Return the [x, y] coordinate for the center point of the cell that contains the specified text.  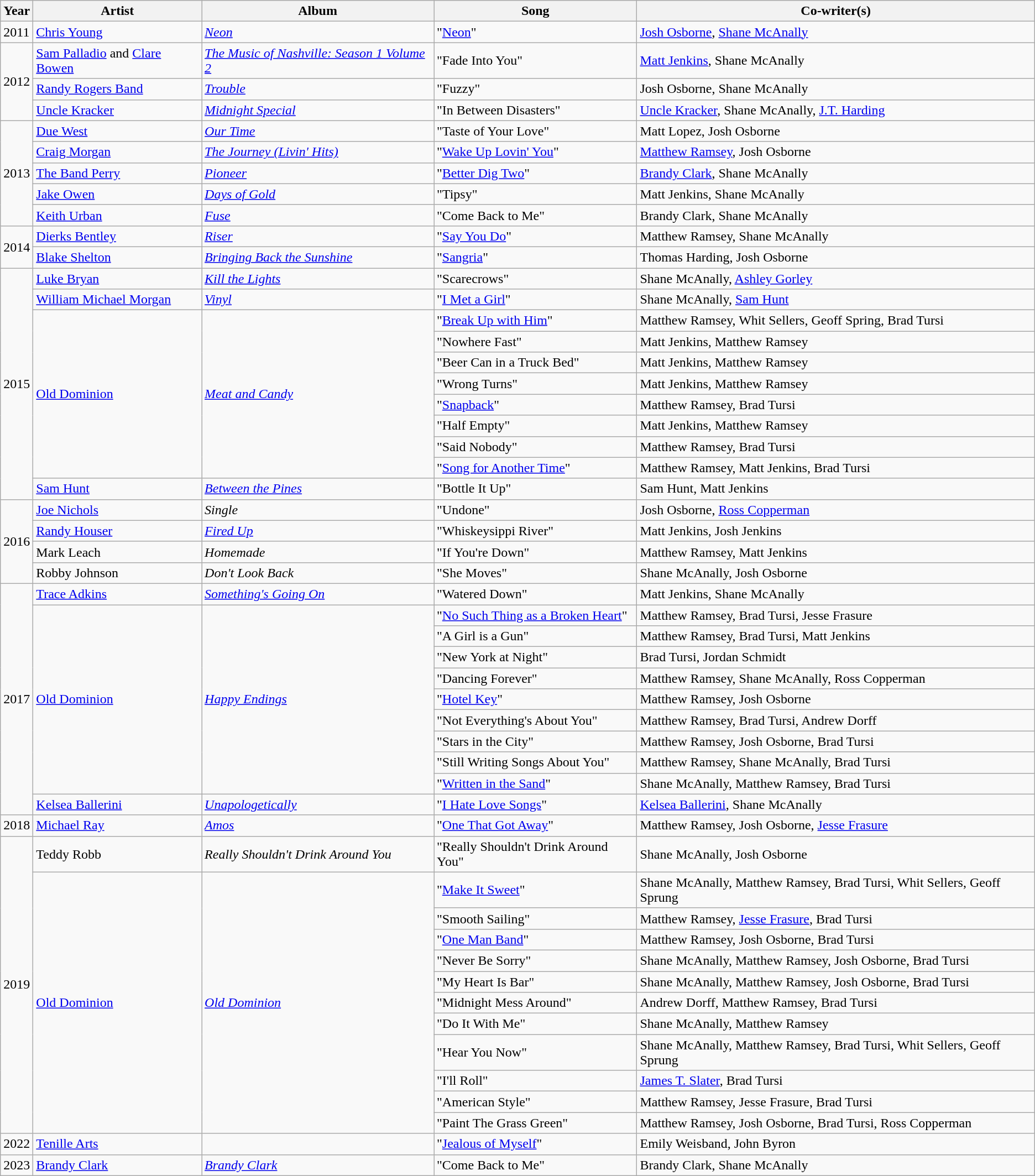
"Bottle It Up" [535, 489]
William Michael Morgan [117, 300]
2018 [17, 825]
"Smooth Sailing" [535, 918]
"I Hate Love Songs" [535, 804]
The Band Perry [117, 173]
Tenille Arts [117, 1144]
Matthew Ramsey, Josh Osborne, Jesse Frasure [836, 825]
"Taste of Your Love" [535, 131]
Sam Hunt [117, 489]
"Do It With Me" [535, 1024]
"Not Everything's About You" [535, 720]
2022 [17, 1144]
"Fuzzy" [535, 89]
"My Heart Is Bar" [535, 981]
"New York at Night" [535, 657]
Album [318, 11]
Craig Morgan [117, 152]
"American Style" [535, 1102]
"Still Writing Songs About You" [535, 762]
Luke Bryan [117, 278]
"Fade Into You" [535, 61]
"Better Dig Two" [535, 173]
Trace Adkins [117, 594]
"Beer Can in a Truck Bed" [535, 363]
"Sangria" [535, 257]
Unapologetically [318, 804]
"Tipsy" [535, 194]
Brad Tursi, Jordan Schmidt [836, 657]
Single [318, 510]
2011 [17, 32]
Matthew Ramsey, Brad Tursi, Jesse Frasure [836, 615]
Artist [117, 11]
Teddy Robb [117, 854]
Vinyl [318, 300]
"Say You Do" [535, 236]
"In Between Disasters" [535, 110]
Co-writer(s) [836, 11]
Andrew Dorff, Matthew Ramsey, Brad Tursi [836, 1003]
Michael Ray [117, 825]
Meat and Candy [318, 394]
"I Met a Girl" [535, 300]
Pioneer [318, 173]
"Wake Up Lovin' You" [535, 152]
"Nowhere Fast" [535, 342]
Really Shouldn't Drink Around You [318, 854]
Between the Pines [318, 489]
2012 [17, 82]
Matthew Ramsey, Whit Sellers, Geoff Spring, Brad Tursi [836, 321]
"Break Up with Him" [535, 321]
Fired Up [318, 531]
Year [17, 11]
Randy Rogers Band [117, 89]
"Said Nobody" [535, 447]
Neon [318, 32]
Riser [318, 236]
"Really Shouldn't Drink Around You" [535, 854]
"Make It Sweet" [535, 890]
Keith Urban [117, 215]
Homemade [318, 552]
Robby Johnson [117, 573]
Matthew Ramsey, Shane McAnally, Brad Tursi [836, 762]
Matthew Ramsey, Shane McAnally, Ross Copperman [836, 678]
James T. Slater, Brad Tursi [836, 1081]
2014 [17, 247]
"Written in the Sand" [535, 783]
"Song for Another Time" [535, 468]
Kelsea Ballerini, Shane McAnally [836, 804]
2016 [17, 541]
Matt Lopez, Josh Osborne [836, 131]
"Paint The Grass Green" [535, 1123]
Days of Gold [318, 194]
"Hotel Key" [535, 699]
The Journey (Livin' Hits) [318, 152]
Song [535, 11]
2013 [17, 173]
Josh Osborne, Ross Copperman [836, 510]
"If You're Down" [535, 552]
The Music of Nashville: Season 1 Volume 2 [318, 61]
"Hear You Now" [535, 1053]
Jake Owen [117, 194]
2023 [17, 1165]
"A Girl is a Gun" [535, 636]
"She Moves" [535, 573]
"Stars in the City" [535, 741]
Shane McAnally, Ashley Gorley [836, 278]
Dierks Bentley [117, 236]
Bringing Back the Sunshine [318, 257]
2019 [17, 985]
Matthew Ramsey, Josh Osborne, Brad Tursi, Ross Copperman [836, 1123]
"Watered Down" [535, 594]
Don't Look Back [318, 573]
Trouble [318, 89]
"Jealous of Myself" [535, 1144]
"Snapback" [535, 405]
Matthew Ramsey, Brad Tursi, Andrew Dorff [836, 720]
Kill the Lights [318, 278]
Sam Palladio and Clare Bowen [117, 61]
Emily Weisband, John Byron [836, 1144]
Mark Leach [117, 552]
"Midnight Mess Around" [535, 1003]
Shane McAnally, Matthew Ramsey, Brad Tursi [836, 783]
Midnight Special [318, 110]
"Dancing Forever" [535, 678]
"Neon" [535, 32]
Blake Shelton [117, 257]
Joe Nichols [117, 510]
"Whiskeysippi River" [535, 531]
Uncle Kracker, Shane McAnally, J.T. Harding [836, 110]
Thomas Harding, Josh Osborne [836, 257]
2017 [17, 699]
Randy Houser [117, 531]
Fuse [318, 215]
Matthew Ramsey, Matt Jenkins, Brad Tursi [836, 468]
Due West [117, 131]
Shane McAnally, Matthew Ramsey [836, 1024]
"Scarecrows" [535, 278]
Uncle Kracker [117, 110]
2015 [17, 384]
"I'll Roll" [535, 1081]
"No Such Thing as a Broken Heart" [535, 615]
"One That Got Away" [535, 825]
Happy Endings [318, 700]
Matthew Ramsey, Matt Jenkins [836, 552]
"Half Empty" [535, 426]
"Never Be Sorry" [535, 960]
Matthew Ramsey, Brad Tursi, Matt Jenkins [836, 636]
Chris Young [117, 32]
Something's Going On [318, 594]
Matt Jenkins, Josh Jenkins [836, 531]
Matthew Ramsey, Shane McAnally [836, 236]
Kelsea Ballerini [117, 804]
Sam Hunt, Matt Jenkins [836, 489]
"Undone" [535, 510]
"Wrong Turns" [535, 384]
Shane McAnally, Sam Hunt [836, 300]
Amos [318, 825]
Our Time [318, 131]
"One Man Band" [535, 939]
